Find where the given text appears and provide that cell's center as (x, y) coordinate. 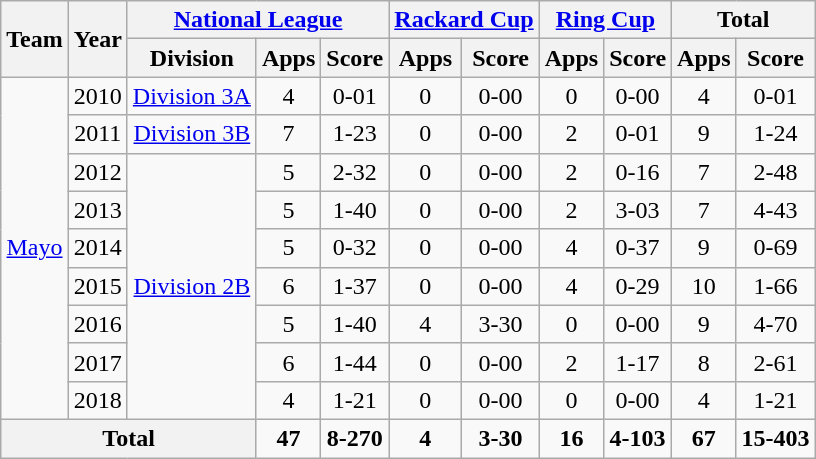
47 (288, 438)
Year (98, 39)
1-37 (355, 286)
8-270 (355, 438)
67 (704, 438)
0-69 (776, 248)
0-37 (638, 248)
Rackard Cup (464, 20)
Division (192, 58)
2010 (98, 96)
2013 (98, 210)
1-44 (355, 362)
1-66 (776, 286)
4-103 (638, 438)
2014 (98, 248)
8 (704, 362)
Team (35, 39)
2015 (98, 286)
National League (258, 20)
4-70 (776, 324)
1-23 (355, 134)
16 (571, 438)
2012 (98, 172)
2-61 (776, 362)
15-403 (776, 438)
3-03 (638, 210)
1-24 (776, 134)
2016 (98, 324)
2-48 (776, 172)
Ring Cup (605, 20)
10 (704, 286)
0-16 (638, 172)
Division 3A (192, 96)
0-32 (355, 248)
2011 (98, 134)
Mayo (35, 248)
2017 (98, 362)
0-29 (638, 286)
4-43 (776, 210)
Division 3B (192, 134)
1-17 (638, 362)
2-32 (355, 172)
2018 (98, 400)
Division 2B (192, 286)
